Search for the cell housing the specified text and yield its [x, y] center coordinate. 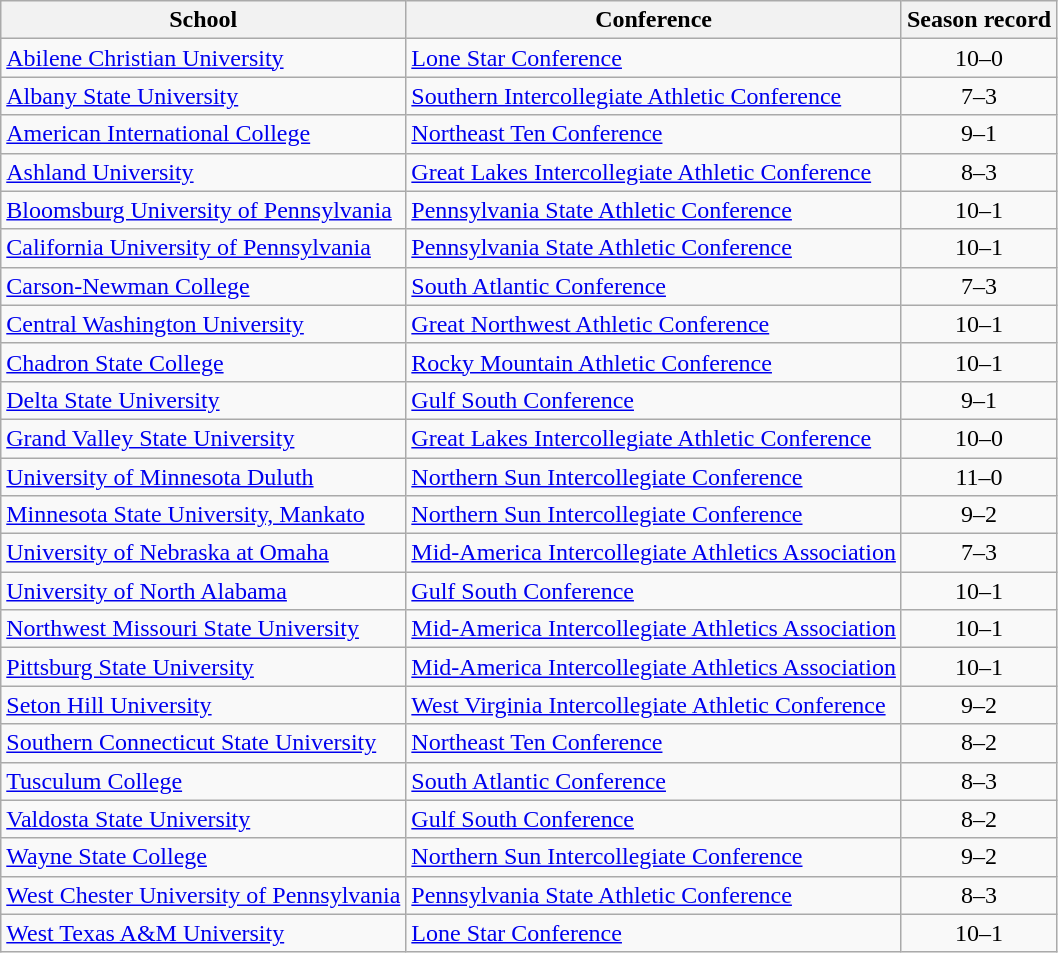
Conference [654, 20]
Grand Valley State University [204, 438]
West Texas A&M University [204, 933]
Seton Hill University [204, 705]
Southern Intercollegiate Athletic Conference [654, 96]
Rocky Mountain Athletic Conference [654, 362]
Valdosta State University [204, 819]
Central Washington University [204, 324]
American International College [204, 134]
Minnesota State University, Mankato [204, 515]
University of North Alabama [204, 591]
University of Minnesota Duluth [204, 477]
Albany State University [204, 96]
Bloomsburg University of Pennsylvania [204, 210]
Northwest Missouri State University [204, 629]
California University of Pennsylvania [204, 248]
School [204, 20]
Abilene Christian University [204, 58]
Chadron State College [204, 362]
11–0 [978, 477]
Ashland University [204, 172]
Delta State University [204, 400]
Southern Connecticut State University [204, 743]
West Chester University of Pennsylvania [204, 895]
Pittsburg State University [204, 667]
Great Northwest Athletic Conference [654, 324]
University of Nebraska at Omaha [204, 553]
West Virginia Intercollegiate Athletic Conference [654, 705]
Tusculum College [204, 781]
Carson-Newman College [204, 286]
Wayne State College [204, 857]
Season record [978, 20]
